Provide the [X, Y] coordinate of the cell's center where the given text is located.  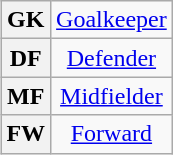
Goalkeeper [112, 20]
MF [26, 96]
Midfielder [112, 96]
FW [26, 134]
DF [26, 58]
GK [26, 20]
Defender [112, 58]
Forward [112, 134]
